Return (X, Y) of the center of cell containing provided text 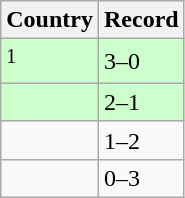
1–2 (141, 140)
2–1 (141, 102)
0–3 (141, 178)
Record (141, 20)
Country (50, 20)
1 (50, 62)
3–0 (141, 62)
